Extract the (X, Y) coordinate from the center of the cell holding the provided text.  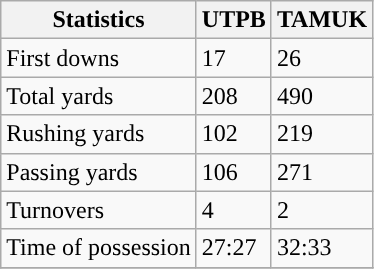
TAMUK (322, 20)
Turnovers (99, 210)
UTPB (234, 20)
Passing yards (99, 172)
490 (322, 96)
First downs (99, 58)
208 (234, 96)
219 (322, 134)
271 (322, 172)
17 (234, 58)
Total yards (99, 96)
Statistics (99, 20)
4 (234, 210)
32:33 (322, 248)
27:27 (234, 248)
102 (234, 134)
Rushing yards (99, 134)
2 (322, 210)
106 (234, 172)
26 (322, 58)
Time of possession (99, 248)
